Identify which cell holds the provided text, then report its [x, y] central coordinate. 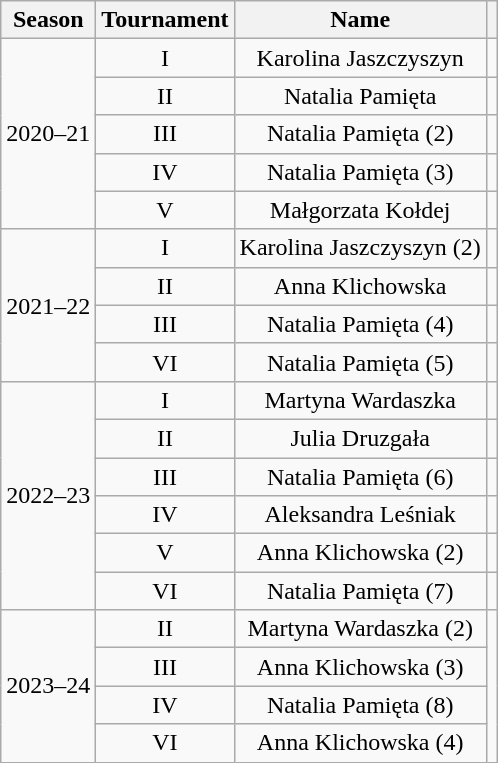
Natalia Pamięta (7) [360, 591]
2020–21 [48, 134]
Anna Klichowska (3) [360, 667]
Anna Klichowska [360, 286]
Natalia Pamięta (2) [360, 134]
Karolina Jaszczyszyn [360, 58]
Natalia Pamięta (5) [360, 362]
Małgorzata Kołdej [360, 210]
Natalia Pamięta (8) [360, 705]
Julia Druzgała [360, 438]
Martyna Wardaszka (2) [360, 629]
Karolina Jaszczyszyn (2) [360, 248]
2023–24 [48, 686]
Tournament [165, 20]
Anna Klichowska (2) [360, 553]
Natalia Pamięta (6) [360, 477]
Anna Klichowska (4) [360, 743]
Martyna Wardaszka [360, 400]
Aleksandra Leśniak [360, 515]
2022–23 [48, 495]
Season [48, 20]
Natalia Pamięta (4) [360, 324]
Name [360, 20]
2021–22 [48, 305]
Natalia Pamięta (3) [360, 172]
Natalia Pamięta [360, 96]
